Find where the given text appears and provide that cell's center as (X, Y) coordinate. 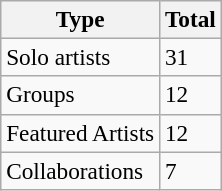
Featured Artists (80, 133)
Solo artists (80, 57)
Groups (80, 95)
7 (191, 170)
Type (80, 19)
Collaborations (80, 170)
Total (191, 19)
31 (191, 57)
